Return (x, y) of the center of cell containing provided text 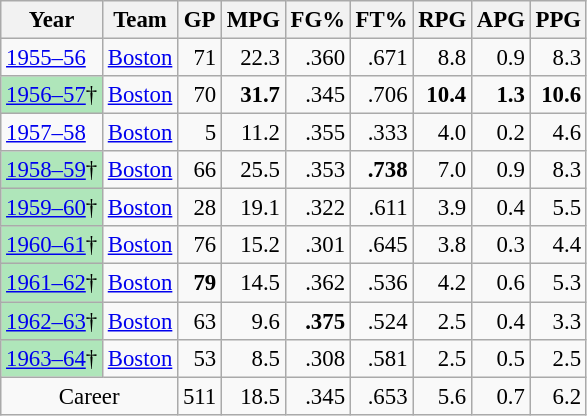
1963–64† (52, 358)
5.3 (558, 283)
.301 (318, 245)
.611 (382, 208)
53 (200, 358)
7.0 (442, 170)
.375 (318, 321)
1956–57† (52, 95)
9.6 (254, 321)
31.7 (254, 95)
4.4 (558, 245)
25.5 (254, 170)
10.4 (442, 95)
71 (200, 58)
1955–56 (52, 58)
.706 (382, 95)
8.5 (254, 358)
4.6 (558, 133)
28 (200, 208)
5.5 (558, 208)
0.3 (502, 245)
APG (502, 20)
15.2 (254, 245)
3.8 (442, 245)
Career (90, 396)
PPG (558, 20)
.308 (318, 358)
3.3 (558, 321)
.536 (382, 283)
.671 (382, 58)
0.7 (502, 396)
.355 (318, 133)
14.5 (254, 283)
0.6 (502, 283)
.353 (318, 170)
Year (52, 20)
RPG (442, 20)
511 (200, 396)
Team (140, 20)
GP (200, 20)
3.9 (442, 208)
FG% (318, 20)
1.3 (502, 95)
MPG (254, 20)
.653 (382, 396)
63 (200, 321)
1960–61† (52, 245)
.581 (382, 358)
18.5 (254, 396)
0.5 (502, 358)
.645 (382, 245)
1961–62† (52, 283)
70 (200, 95)
5 (200, 133)
.524 (382, 321)
19.1 (254, 208)
.333 (382, 133)
76 (200, 245)
4.0 (442, 133)
8.8 (442, 58)
0.2 (502, 133)
1959–60† (52, 208)
6.2 (558, 396)
11.2 (254, 133)
22.3 (254, 58)
.360 (318, 58)
1957–58 (52, 133)
.322 (318, 208)
4.2 (442, 283)
.738 (382, 170)
5.6 (442, 396)
.362 (318, 283)
66 (200, 170)
79 (200, 283)
FT% (382, 20)
1958–59† (52, 170)
1962–63† (52, 321)
10.6 (558, 95)
